Scan for the cell matching the given text and deliver its (X, Y) coordinate at center. 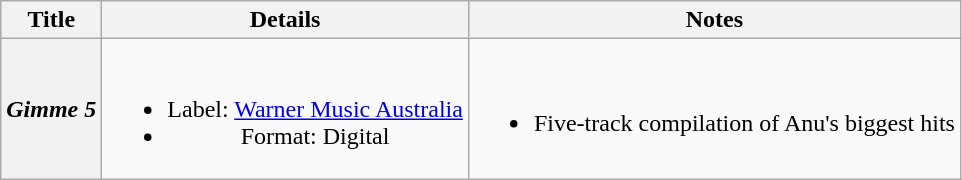
Five-track compilation of Anu's biggest hits (714, 109)
Notes (714, 20)
Label: Warner Music AustraliaFormat: Digital (286, 109)
Details (286, 20)
Title (52, 20)
Gimme 5 (52, 109)
